Determine the [x, y] coordinate at the center of the cell enclosing the given text.  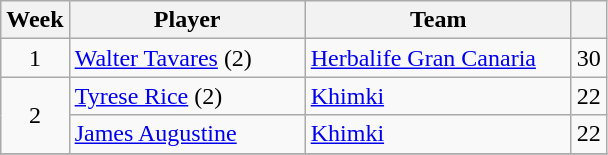
Walter Tavares (2) [187, 58]
Tyrese Rice (2) [187, 96]
Week [35, 20]
2 [35, 115]
30 [588, 58]
Herbalife Gran Canaria [438, 58]
1 [35, 58]
James Augustine [187, 134]
Player [187, 20]
Team [438, 20]
